Search for the cell housing the specified text and yield its [X, Y] center coordinate. 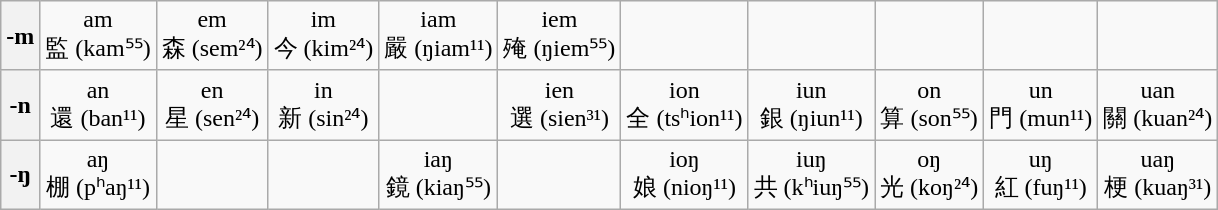
un門 (mun¹¹) [1041, 105]
ion全 (tsʰion¹¹) [684, 105]
iem殗 (ŋiem⁵⁵) [560, 36]
iaŋ鏡 (kiaŋ⁵⁵) [438, 175]
iam嚴 (ŋiam¹¹) [438, 36]
an還 (ban¹¹) [98, 105]
iuŋ共 (kʰiuŋ⁵⁵) [812, 175]
on算 (son⁵⁵) [930, 105]
im今 (kim²⁴) [324, 36]
oŋ光 (koŋ²⁴) [930, 175]
in新 (sin²⁴) [324, 105]
am監 (kam⁵⁵) [98, 36]
uŋ紅 (fuŋ¹¹) [1041, 175]
ien選 (sien³¹) [560, 105]
en星 (sen²⁴) [212, 105]
aŋ棚 (pʰaŋ¹¹) [98, 175]
-n [20, 105]
-m [20, 36]
uaŋ梗 (kuaŋ³¹) [1158, 175]
-ŋ [20, 175]
em森 (sem²⁴) [212, 36]
ioŋ娘 (nioŋ¹¹) [684, 175]
uan關 (kuan²⁴) [1158, 105]
iun銀 (ŋiun¹¹) [812, 105]
